Locate the cell with the specified text and output its (x, y) center coordinate. 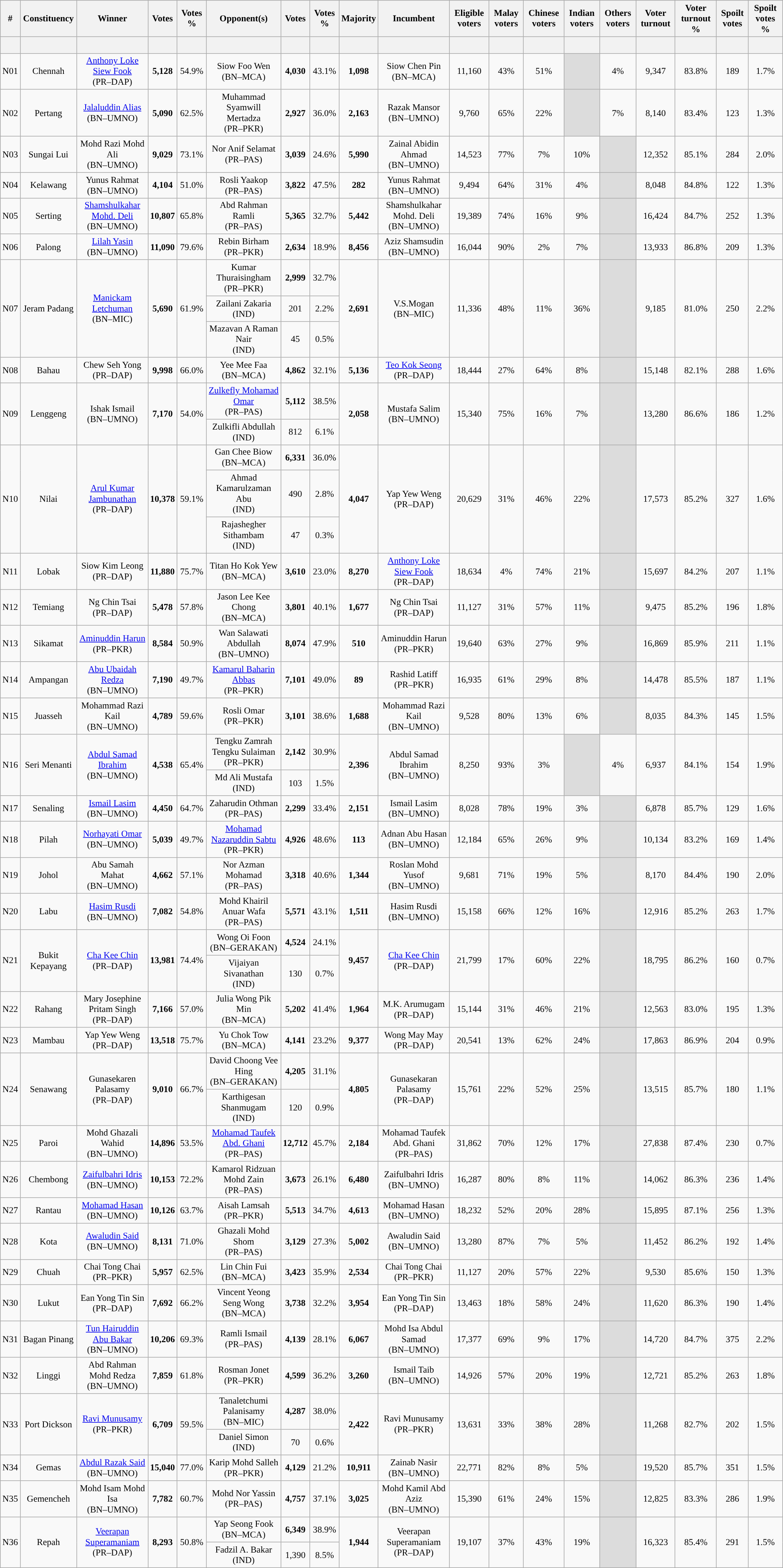
2,184 (358, 1144)
83.3% (696, 1499)
Rashid Latiff(PR–PKR) (413, 680)
204 (732, 1040)
4,139 (295, 1339)
66% (506, 912)
0.5% (325, 340)
3,801 (295, 608)
Pertang (48, 113)
2,163 (358, 113)
5,365 (295, 216)
8,270 (358, 571)
Wan Salawati Abdullah(BN–UMNO) (243, 644)
32.2% (325, 1303)
Others voters (618, 18)
N18 (10, 839)
48.6% (325, 839)
N06 (10, 247)
Lin Chin Fui(BN–MCA) (243, 1272)
Nor Azman Mohamad(PR–PAS) (243, 876)
4,205 (295, 1071)
Rosli Omar(PR–PKR) (243, 716)
Wong May May(PR–DAP) (413, 1040)
4,613 (358, 1211)
189 (732, 72)
9,998 (162, 371)
11,090 (162, 247)
14,926 (469, 1375)
192 (732, 1242)
Mohd Isa Abdul Samad(BN–UMNO) (413, 1339)
Kumar Thuraisingham(PR–PKR) (243, 278)
3,610 (295, 571)
15,895 (656, 1211)
282 (358, 185)
4,524 (295, 943)
Gunasekaran Palasamy(PR–DAP) (413, 1090)
36% (582, 309)
59.6% (192, 716)
Mustafa Salim(BN–UMNO) (413, 414)
N13 (10, 644)
83.2% (696, 839)
17,573 (656, 499)
10,206 (162, 1339)
Lukut (48, 1303)
4,450 (162, 808)
3,039 (295, 154)
83.4% (696, 113)
N15 (10, 716)
54.9% (192, 72)
4,104 (162, 185)
8,028 (469, 808)
10,134 (656, 839)
77% (506, 154)
31,862 (469, 1144)
Chembong (48, 1180)
34.7% (325, 1211)
Abd Rahman Mohd Redza(BN–UMNO) (113, 1375)
Jason Lee Kee Chong(BN–MCA) (243, 608)
N29 (10, 1272)
84.4% (696, 876)
13,463 (469, 1303)
256 (732, 1211)
20,629 (469, 499)
375 (732, 1339)
70 (295, 1443)
85.5% (696, 680)
74.4% (192, 961)
N35 (10, 1499)
33.4% (325, 808)
15,390 (469, 1499)
Zailani Zakaria(IND) (243, 309)
12,825 (656, 1499)
4,662 (162, 876)
83.0% (696, 1009)
16,323 (656, 1542)
Malay voters (506, 18)
2,142 (295, 752)
Mohd Razi Mohd Ali(BN–UMNO) (113, 154)
66.2% (192, 1303)
86.9% (696, 1040)
Nilai (48, 499)
3,025 (358, 1499)
18,232 (469, 1211)
169 (732, 839)
3,318 (295, 876)
47.9% (325, 644)
26% (544, 839)
510 (358, 644)
327 (732, 499)
N17 (10, 808)
Tengku Zamrah Tengku Sulaiman(PR–PKR) (243, 752)
38.6% (325, 716)
8,584 (162, 644)
37% (506, 1542)
11,268 (656, 1424)
27,838 (656, 1144)
Titan Ho Kok Yew(BN–MCA) (243, 571)
23.2% (325, 1040)
18,444 (469, 371)
90% (506, 247)
14,062 (656, 1180)
8,250 (469, 765)
N28 (10, 1242)
N12 (10, 608)
6,067 (358, 1339)
13,631 (469, 1424)
N22 (10, 1009)
Rantau (48, 1211)
Incumbent (413, 18)
1,511 (358, 912)
Siow Chen Pin(BN–MCA) (413, 72)
4,047 (358, 499)
54.8% (192, 912)
18,795 (656, 961)
150 (732, 1272)
15,148 (656, 371)
Rahang (48, 1009)
5,990 (358, 154)
15,040 (162, 1468)
Rosli Yaakop(PR–PAS) (243, 185)
N02 (10, 113)
Mary Josephine Pritam Singh(PR–DAP) (113, 1009)
186 (732, 414)
Voter turnout % (696, 18)
Juasseh (48, 716)
N09 (10, 414)
5,136 (358, 371)
Ampangan (48, 680)
Indian voters (582, 18)
Mohd Nor Yassin(PR–PAS) (243, 1499)
5,002 (358, 1242)
Yap Seong Fook(BN–MCA) (243, 1530)
31.1% (325, 1071)
N21 (10, 961)
154 (732, 765)
Chew Seh Yong(PR–DAP) (113, 371)
Johol (48, 876)
4,141 (295, 1040)
Ramli Ismail(PR–PAS) (243, 1339)
61.8% (192, 1375)
54.0% (192, 414)
David Choong Vee Hing(BN–GERAKAN) (243, 1071)
1,677 (358, 608)
3,954 (358, 1303)
18,634 (469, 571)
Constituency (48, 18)
6,349 (295, 1530)
38.9% (325, 1530)
5,690 (162, 309)
2,999 (295, 278)
9,029 (162, 154)
8,170 (656, 876)
14,478 (656, 680)
Bahau (48, 371)
3,129 (295, 1242)
490 (295, 494)
1,944 (358, 1542)
19,640 (469, 644)
1,688 (358, 716)
230 (732, 1144)
5,957 (162, 1272)
196 (732, 608)
286 (732, 1499)
1,098 (358, 72)
9,528 (469, 716)
41.4% (325, 1009)
29% (544, 680)
7,166 (162, 1009)
211 (732, 644)
48% (506, 309)
Rosman Jonet(PR–PKR) (243, 1375)
1.2% (765, 414)
Gemas (48, 1468)
13,933 (656, 247)
4,926 (295, 839)
0.3% (325, 535)
78% (506, 808)
160 (732, 961)
75% (506, 414)
Siow Kim Leong(PR–DAP) (113, 571)
2,058 (358, 414)
84.2% (696, 571)
Tun Hairuddin Abu Bakar(BN–UMNO) (113, 1339)
19,389 (469, 216)
16,044 (469, 247)
# (10, 18)
Aziz Shamsudin(BN–UMNO) (413, 247)
24.1% (325, 943)
N31 (10, 1339)
N34 (10, 1468)
Nor Anif Selamat(PR–PAS) (243, 154)
4,805 (358, 1090)
Abu Samah Mahat(BN–UMNO) (113, 876)
Spoilt votes % (765, 18)
6.1% (325, 432)
47 (295, 535)
7,692 (162, 1303)
22,771 (469, 1468)
2,927 (295, 113)
Linggi (48, 1375)
3,423 (295, 1272)
8,456 (358, 247)
16,424 (656, 216)
N03 (10, 154)
Bukit Kepayang (48, 961)
2% (544, 247)
N36 (10, 1542)
24.6% (325, 154)
51.0% (192, 185)
10,153 (162, 1180)
59.1% (192, 499)
Palong (48, 247)
85.4% (696, 1542)
2,299 (295, 808)
65.8% (192, 216)
12,184 (469, 839)
Zulkefly Mohamad Omar(PR–PAS) (243, 402)
195 (732, 1009)
47.5% (325, 185)
Lobak (48, 571)
Fadzil A. Bakar(IND) (243, 1555)
21,799 (469, 961)
8,048 (656, 185)
Roslan Mohd Yusof(BN–UMNO) (413, 876)
Razak Mansor(BN–UMNO) (413, 113)
Chuah (48, 1272)
82% (506, 1468)
Winner (113, 18)
Kelawang (48, 185)
15% (582, 1499)
Zainab Nasir(BN–UMNO) (413, 1468)
N25 (10, 1144)
85.9% (696, 644)
Senaling (48, 808)
19,520 (656, 1468)
30.9% (325, 752)
Kamarul Baharin Abbas(PR–PKR) (243, 680)
129 (732, 808)
36.2% (325, 1375)
69% (506, 1339)
10,807 (162, 216)
2,422 (358, 1424)
15,340 (469, 414)
284 (732, 154)
Siow Foo Wen(BN–MCA) (243, 72)
Zulkifli Abdullah(IND) (243, 432)
10,126 (162, 1211)
3,738 (295, 1303)
93% (506, 765)
Ismail Taib(BN–UMNO) (413, 1375)
72.2% (192, 1180)
9,377 (358, 1040)
2,691 (358, 309)
53.5% (192, 1144)
Zainal Abidin Ahmad(BN–UMNO) (413, 154)
Port Dickson (48, 1424)
18.9% (325, 247)
V.S.Mogan(BN–MIC) (413, 309)
N24 (10, 1090)
Teo Kok Seong(PR–DAP) (413, 371)
Vijaiyan Sivanathan(IND) (243, 974)
9,494 (469, 185)
130 (295, 974)
Md Ali Mustafa(IND) (243, 783)
10,378 (162, 499)
50.9% (192, 644)
Paroi (48, 1144)
Chennah (48, 72)
Sikamat (48, 644)
12,352 (656, 154)
Zaharudin Othman(PR–PAS) (243, 808)
Lenggeng (48, 414)
49.0% (325, 680)
84.8% (696, 185)
Repah (48, 1542)
7,170 (162, 414)
82.7% (696, 1424)
7,101 (295, 680)
288 (732, 371)
11,336 (469, 309)
252 (732, 216)
Spoilt votes (732, 18)
Gan Chee Biow(BN–MCA) (243, 458)
Serting (48, 216)
86.8% (696, 247)
21.2% (325, 1468)
87.4% (696, 1144)
N10 (10, 499)
N23 (10, 1040)
40.6% (325, 876)
82.1% (696, 371)
63% (506, 644)
77.0% (192, 1468)
Lilah Yasin(BN–UMNO) (113, 247)
12,916 (656, 912)
3,673 (295, 1180)
M.K. Arumugam(PR–DAP) (413, 1009)
5,039 (162, 839)
Mohamad Nazaruddin Sabtu(PR–PKR) (243, 839)
60% (544, 961)
5,128 (162, 72)
11,620 (656, 1303)
38.5% (325, 402)
N05 (10, 216)
Mambau (48, 1040)
5,090 (162, 113)
207 (732, 571)
4,599 (295, 1375)
11,880 (162, 571)
N07 (10, 309)
51% (544, 72)
81.0% (696, 309)
15,158 (469, 912)
4,862 (295, 371)
4,538 (162, 765)
Daniel Simon(IND) (243, 1443)
23.0% (325, 571)
50.8% (192, 1542)
Kamarol Ridzuan Mohd Zain(PR–PAS) (243, 1180)
28.1% (325, 1339)
8,140 (656, 113)
N16 (10, 765)
20,541 (469, 1040)
Mohd Khairil Anuar Wafa(PR–PAS) (243, 912)
27.3% (325, 1242)
N08 (10, 371)
5,442 (358, 216)
Voter turnout (656, 18)
Arul Kumar Jambunathan(PR–DAP) (113, 499)
12,563 (656, 1009)
17,377 (469, 1339)
35.9% (325, 1272)
N04 (10, 185)
Seri Menanti (48, 765)
Eligible voters (469, 18)
Kota (48, 1242)
Chinese voters (544, 18)
71% (506, 876)
2.8% (325, 494)
9,530 (656, 1272)
Jalaluddin Alias(BN–UMNO) (113, 113)
3,101 (295, 716)
64.7% (192, 808)
69.3% (192, 1339)
250 (732, 309)
9,347 (656, 72)
1,964 (358, 1009)
13,518 (162, 1040)
2,151 (358, 808)
123 (732, 113)
89 (358, 680)
6,878 (656, 808)
2,634 (295, 247)
812 (295, 432)
Tanaletchumi Palanisamy(BN–MIC) (243, 1412)
1,390 (295, 1555)
58% (544, 1303)
Rebin Birham(PR–PKR) (243, 247)
Karip Mohd Salleh(PR–PKR) (243, 1468)
5,202 (295, 1009)
9,185 (656, 309)
Senawang (48, 1090)
8,035 (656, 716)
16,287 (469, 1180)
Mohd Kamil Abd Aziz(BN–UMNO) (413, 1499)
122 (732, 185)
Gemencheh (48, 1499)
6,480 (358, 1180)
15,697 (656, 571)
N14 (10, 680)
25% (582, 1090)
Jeram Padang (48, 309)
N32 (10, 1375)
9,760 (469, 113)
85.6% (696, 1272)
N20 (10, 912)
66.0% (192, 371)
65.4% (192, 765)
10% (582, 154)
37.1% (325, 1499)
113 (358, 839)
Pilah (48, 839)
Mohd Isam Mohd Isa(BN–UMNO) (113, 1499)
14,720 (656, 1339)
83.8% (696, 72)
13,981 (162, 961)
Yee Mee Faa(BN–MCA) (243, 371)
Norhayati Omar(BN–UMNO) (113, 839)
32.1% (325, 371)
16,935 (469, 680)
N11 (10, 571)
4,030 (295, 72)
12,712 (295, 1144)
87.1% (696, 1211)
70% (506, 1144)
9,010 (162, 1090)
Gunasekaren Palasamy(PR–DAP) (113, 1090)
236 (732, 1180)
66.7% (192, 1090)
12,721 (656, 1375)
Temiang (48, 608)
57.1% (192, 876)
5,112 (295, 402)
Vincent Yeong Seng Wong(BN–MCA) (243, 1303)
61.9% (192, 309)
6,709 (162, 1424)
Ghazali Mohd Shom(PR–PAS) (243, 1242)
Abd Rahman Ramli(PR–PAS) (243, 216)
86.6% (696, 414)
9,457 (358, 961)
40.1% (325, 608)
14,523 (469, 154)
187 (732, 680)
Labu (48, 912)
291 (732, 1542)
33% (506, 1424)
38% (544, 1424)
4,789 (162, 716)
Wong Oi Foon(BN–GERAKAN) (243, 943)
6% (582, 716)
180 (732, 1090)
9,475 (656, 608)
202 (732, 1424)
Mohd Ghazali Wahid(BN–UMNO) (113, 1144)
85.1% (696, 154)
7,782 (162, 1499)
Majority (358, 18)
4,757 (295, 1499)
5,478 (162, 608)
145 (732, 716)
Karthigesan Shanmugam(IND) (243, 1107)
8.5% (325, 1555)
9,681 (469, 876)
N33 (10, 1424)
Adnan Abu Hasan(BN–UMNO) (413, 839)
79.6% (192, 247)
Muhammad Syamwill Mertadza(PR–PKR) (243, 113)
71.0% (192, 1242)
45.7% (325, 1144)
14,896 (162, 1144)
Ishak Ismail(BN–UMNO) (113, 414)
N30 (10, 1303)
2,534 (358, 1272)
26.1% (325, 1180)
11,160 (469, 72)
Sungai Lui (48, 154)
57.8% (192, 608)
19,107 (469, 1542)
16,869 (656, 644)
1,344 (358, 876)
63.7% (192, 1211)
103 (295, 783)
15,144 (469, 1009)
17,863 (656, 1040)
8,074 (295, 644)
N19 (10, 876)
Mazavan A Raman Nair(IND) (243, 340)
120 (295, 1107)
4,287 (295, 1412)
7,859 (162, 1375)
Bagan Pinang (48, 1339)
84.1% (696, 765)
351 (732, 1468)
13,515 (656, 1090)
7,082 (162, 912)
4,129 (295, 1468)
Ahmad Kamarulzaman Abu(IND) (243, 494)
8,293 (162, 1542)
Yu Chok Tow(BN–MCA) (243, 1040)
3,822 (295, 185)
Julia Wong Pik Min(BN–MCA) (243, 1009)
5,571 (295, 912)
18% (506, 1303)
5,513 (295, 1211)
60.7% (192, 1499)
3,260 (358, 1375)
6,331 (295, 458)
59.5% (192, 1424)
Rajashegher Sithambam(IND) (243, 535)
0.6% (325, 1443)
N27 (10, 1211)
38.0% (325, 1412)
57.0% (192, 1009)
N26 (10, 1180)
7,190 (162, 680)
15,761 (469, 1090)
2,396 (358, 765)
Aisah Lamsah(PR–PKR) (243, 1211)
73.1% (192, 154)
Opponent(s) (243, 18)
84.3% (696, 716)
Abu Ubaidah Redza(BN–UMNO) (113, 680)
8,131 (162, 1242)
Manickam Letchuman(BN–MIC) (113, 309)
10,911 (358, 1468)
209 (732, 247)
62% (544, 1040)
45 (295, 340)
87% (506, 1242)
201 (295, 309)
11,452 (656, 1242)
Abdul Razak Said(BN–UMNO) (113, 1468)
6,937 (656, 765)
N01 (10, 72)
